Capture the cell that displays the provided text and extract its [X, Y] central coordinate. 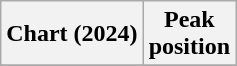
Chart (2024) [72, 34]
Peakposition [189, 34]
